Scan for the cell matching the given text and deliver its (X, Y) coordinate at center. 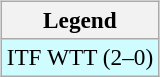
ITF WTT (2–0) (80, 57)
Legend (80, 20)
